From the cell containing the given text, extract its center point as (x, y) coordinate. 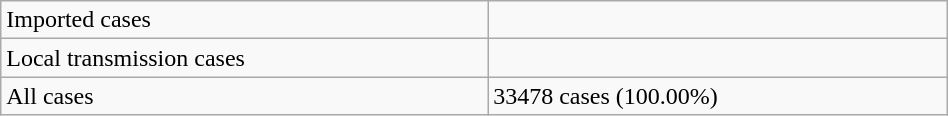
All cases (244, 96)
33478 cases (100.00%) (718, 96)
Local transmission cases (244, 58)
Imported cases (244, 20)
